Provide the [X, Y] coordinate of the cell's center where the given text is located.  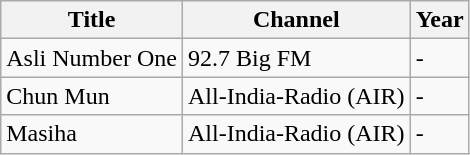
Channel [296, 20]
Asli Number One [92, 58]
Title [92, 20]
Chun Mun [92, 96]
92.7 Big FM [296, 58]
Year [440, 20]
Masiha [92, 134]
